Search for the cell housing the specified text and yield its (x, y) center coordinate. 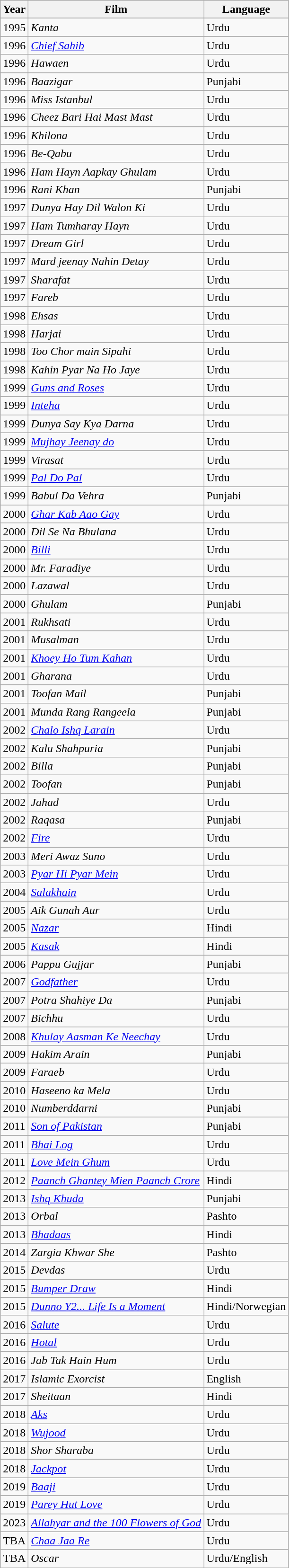
Kalu Shahpuria (116, 748)
Ham Tumharay Hayn (116, 226)
Toofan (116, 784)
Hakim Arain (116, 1054)
Aik Gunah Aur (116, 910)
Parey Hut Love (116, 1505)
Haseeno ka Mela (116, 1090)
2012 (14, 1180)
English (246, 1379)
Khilona (116, 135)
Dream Girl (116, 244)
Pal Do Pal (116, 478)
2006 (14, 964)
Aks (116, 1415)
Munda Rang Rangeela (116, 712)
Shor Sharaba (116, 1451)
Baazigar (116, 81)
Wujood (116, 1433)
Bumper Draw (116, 1288)
Zargia Khwar She (116, 1252)
Numberddarni (116, 1108)
Paanch Ghantey Mien Paanch Crore (116, 1180)
Chief Sahib (116, 45)
Meri Awaz Suno (116, 856)
Mujhay Jeenay do (116, 442)
Babul Da Vehra (116, 496)
Allahyar and the 100 Flowers of God (116, 1523)
Kahin Pyar Na Ho Jaye (116, 370)
Hindi/Norwegian (246, 1306)
Godfather (116, 982)
Film (116, 9)
2014 (14, 1252)
Bhai Log (116, 1144)
Bichhu (116, 1018)
Oscar (116, 1559)
Year (14, 9)
Miss Istanbul (116, 99)
Too Chor main Sipahi (116, 352)
Ghulam (116, 604)
2008 (14, 1036)
Ehsas (116, 316)
Pyar Hi Pyar Mein (116, 874)
2004 (14, 892)
Raqasa (116, 820)
2023 (14, 1523)
Khoey Ho Tum Kahan (116, 658)
Pappu Gujjar (116, 964)
Hotal (116, 1342)
Virasat (116, 460)
Urdu/English (246, 1559)
Lazawal (116, 586)
Devdas (116, 1270)
Fareb (116, 298)
Kanta (116, 27)
Guns and Roses (116, 388)
Dunno Y2... Life Is a Moment (116, 1306)
Dunya Say Kya Darna (116, 424)
Khulay Aasman Ke Neechay (116, 1036)
Chalo Ishq Larain (116, 730)
Dil Se Na Bhulana (116, 532)
Salute (116, 1324)
Dunya Hay Dil Walon Ki (116, 207)
Nazar (116, 928)
Sharafat (116, 280)
Ham Hayn Aapkay Ghulam (116, 171)
Son of Pakistan (116, 1126)
Chaa Jaa Re (116, 1541)
Love Mein Ghum (116, 1162)
Inteha (116, 406)
Mr. Faradiye (116, 568)
Harjai (116, 334)
Rani Khan (116, 189)
Potra Shahiye Da (116, 1000)
Jab Tak Hain Hum (116, 1360)
Salakhain (116, 892)
Mard jeenay Nahin Detay (116, 262)
Orbal (116, 1216)
Be-Qabu (116, 153)
Billa (116, 766)
Billi (116, 550)
Jackpot (116, 1469)
Hawaen (116, 63)
1995 (14, 27)
Rukhsati (116, 622)
Toofan Mail (116, 694)
Sheitaan (116, 1397)
Faraeb (116, 1072)
Musalman (116, 640)
Cheez Bari Hai Mast Mast (116, 117)
Gharana (116, 676)
Bhadaas (116, 1234)
Jahad (116, 802)
Ghar Kab Aao Gay (116, 514)
Islamic Exorcist (116, 1379)
Baaji (116, 1487)
Language (246, 9)
Ishq Khuda (116, 1198)
Fire (116, 838)
Kasak (116, 946)
